From the cell containing the given text, extract its center point as [X, Y] coordinate. 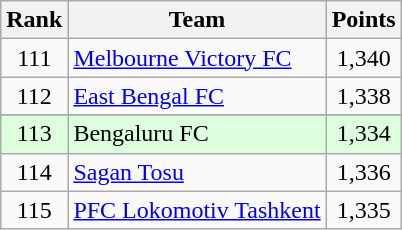
111 [34, 58]
115 [34, 210]
112 [34, 96]
1,338 [364, 96]
Bengaluru FC [197, 134]
Melbourne Victory FC [197, 58]
East Bengal FC [197, 96]
PFC Lokomotiv Tashkent [197, 210]
Team [197, 20]
114 [34, 172]
1,334 [364, 134]
Points [364, 20]
1,335 [364, 210]
Rank [34, 20]
Sagan Tosu [197, 172]
1,340 [364, 58]
1,336 [364, 172]
113 [34, 134]
